Output the [X, Y] coordinate of the center of the cell containing the given text.  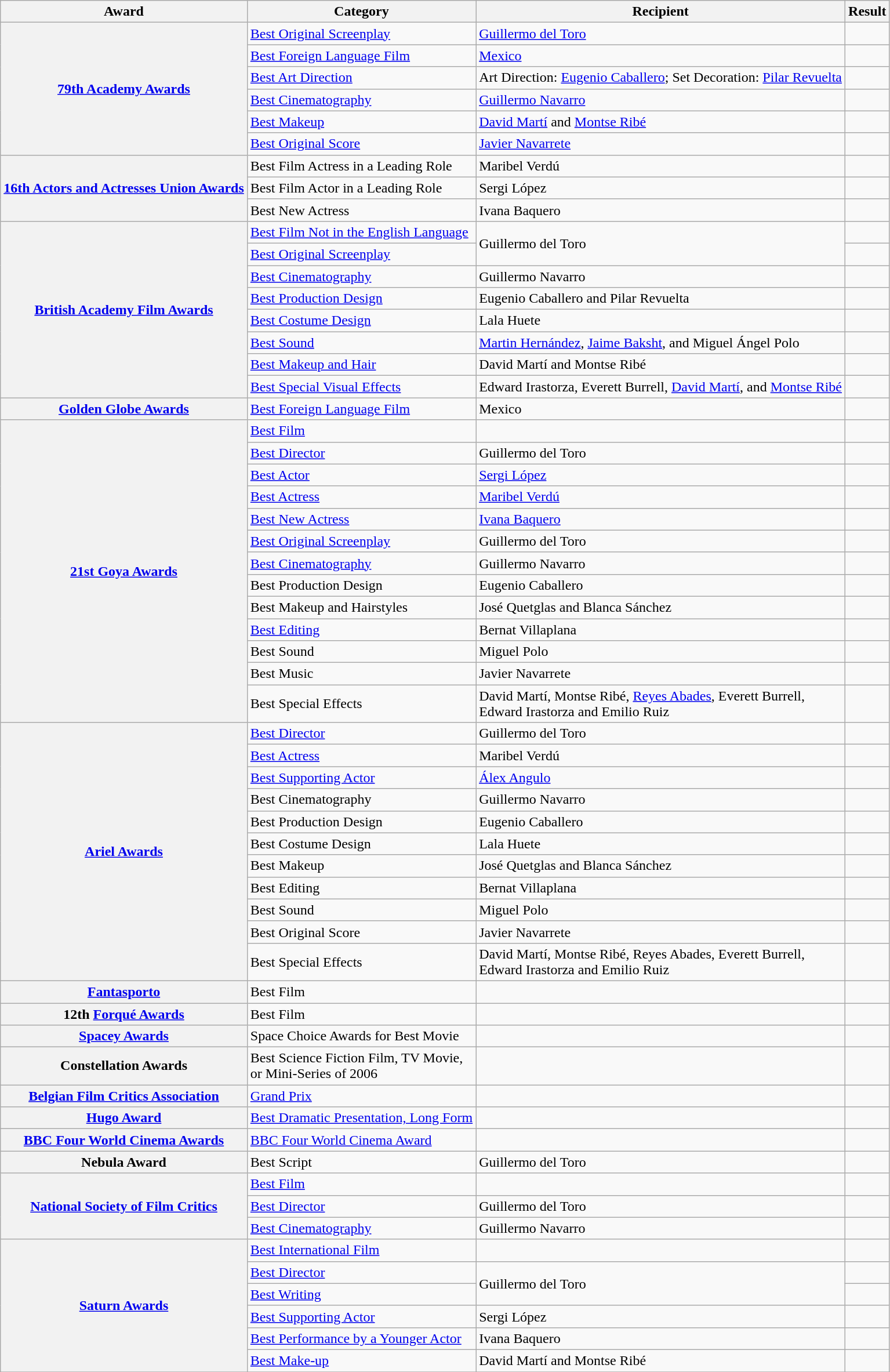
Best Script [361, 1162]
Álex Angulo [661, 778]
Eugenio Caballero and Pilar Revuelta [661, 299]
Best Dramatic Presentation, Long Form [361, 1118]
Constellation Awards [124, 1066]
Space Choice Awards for Best Movie [361, 1036]
21st Goya Awards [124, 571]
Ariel Awards [124, 852]
Best Film Actress in a Leading Role [361, 166]
Best Actor [361, 475]
Grand Prix [361, 1096]
12th Forqué Awards [124, 1014]
16th Actors and Actresses Union Awards [124, 188]
BBC Four World Cinema Award [361, 1140]
Best International Film [361, 1250]
Saturn Awards [124, 1305]
Best Special Visual Effects [361, 387]
Spacey Awards [124, 1036]
Edward Irastorza, Everett Burrell, David Martí, and Montse Ribé [661, 387]
Martin Hernández, Jaime Baksht, and Miguel Ángel Polo [661, 343]
Best Makeup and Hairstyles [361, 607]
Best Science Fiction Film, TV Movie, or Mini-Series of 2006 [361, 1066]
Fantasporto [124, 992]
Hugo Award [124, 1118]
Best Performance by a Younger Actor [361, 1338]
Award [124, 12]
Best Make-up [361, 1360]
Golden Globe Awards [124, 409]
Best Film Actor in a Leading Role [361, 188]
British Academy Film Awards [124, 309]
Result [867, 12]
Belgian Film Critics Association [124, 1096]
Best Art Direction [361, 78]
Nebula Award [124, 1162]
National Society of Film Critics [124, 1206]
79th Academy Awards [124, 89]
Best Music [361, 674]
Recipient [661, 12]
Best Film Not in the English Language [361, 232]
BBC Four World Cinema Awards [124, 1140]
Best Writing [361, 1294]
Best Makeup and Hair [361, 365]
Category [361, 12]
Art Direction: Eugenio Caballero; Set Decoration: Pilar Revuelta [661, 78]
